For the text-containing cell, return its midpoint in (x, y) coordinate format. 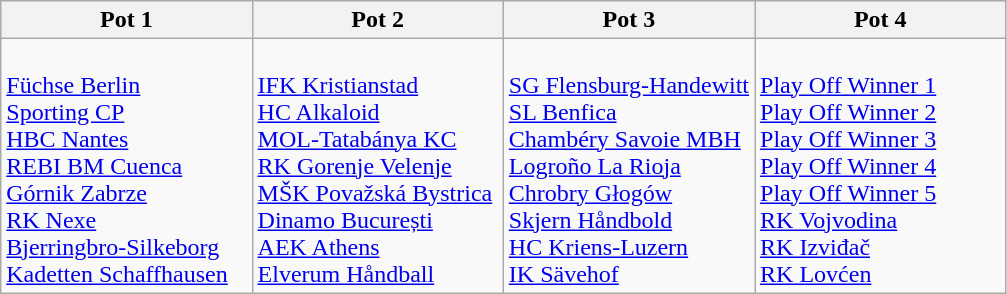
IFK Kristianstad HC Alkaloid MOL-Tatabánya KC RK Gorenje Velenje MŠK Považská Bystrica Dinamo București AEK Athens Elverum Håndball (378, 166)
Pot 1 (126, 20)
SG Flensburg-Handewitt SL Benfica Chambéry Savoie MBH Logroño La Rioja Chrobry Głogów Skjern Håndbold HC Kriens-Luzern IK Sävehof (628, 166)
Play Off Winner 1 Play Off Winner 2 Play Off Winner 3 Play Off Winner 4 Play Off Winner 5 RK Vojvodina RK Izviđač RK Lovćen (880, 166)
Pot 2 (378, 20)
Füchse Berlin Sporting CP HBC Nantes REBI BM Cuenca Górnik Zabrze RK Nexe Bjerringbro-Silkeborg Kadetten Schaffhausen (126, 166)
Pot 3 (628, 20)
Pot 4 (880, 20)
